Find where the given text appears and provide that cell's center as (x, y) coordinate. 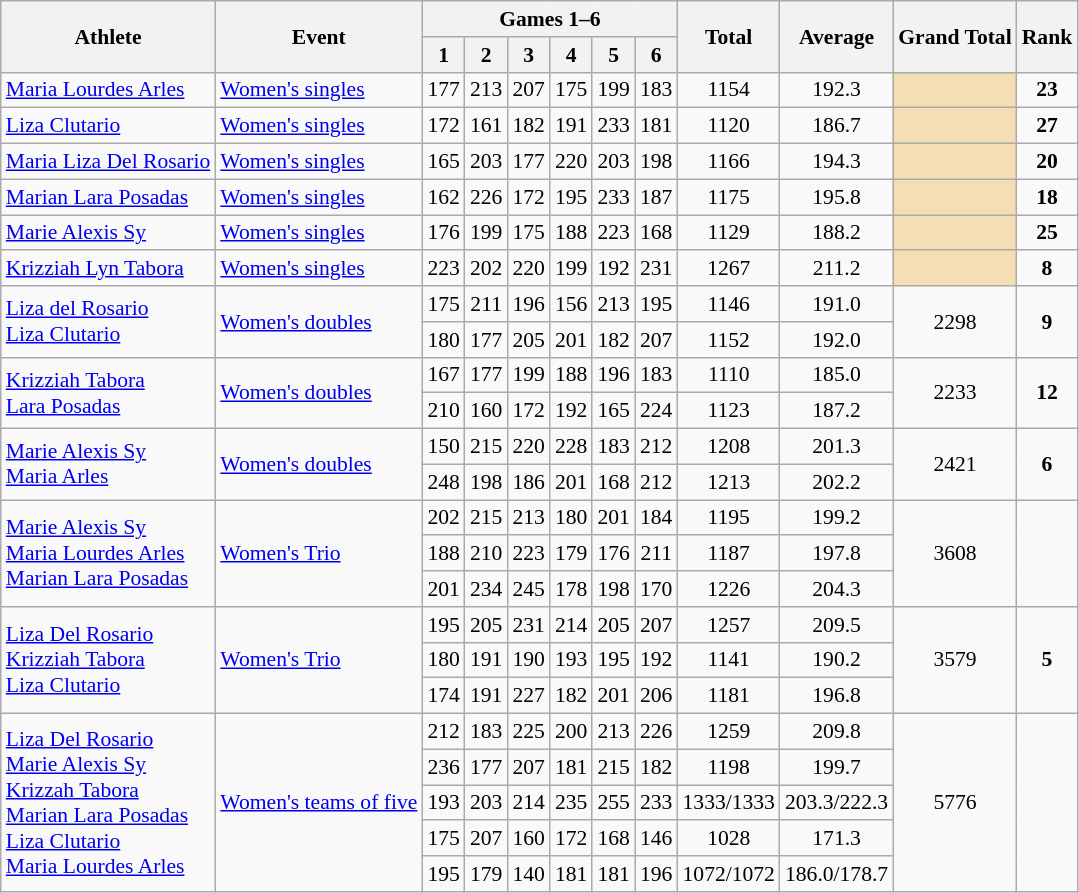
255 (614, 803)
1195 (728, 518)
27 (1048, 126)
1152 (728, 340)
227 (528, 696)
Marie Alexis SyMaria Lourdes ArlesMarian Lara Posadas (108, 554)
3608 (954, 554)
2 (486, 55)
1175 (728, 197)
Liza Del RosarioKrizziah TaboraLiza Clutario (108, 660)
162 (444, 197)
191.0 (836, 304)
161 (486, 126)
1226 (728, 589)
2421 (954, 464)
228 (572, 447)
174 (444, 696)
178 (572, 589)
4 (572, 55)
3 (528, 55)
1110 (728, 375)
234 (486, 589)
171.3 (836, 839)
192.3 (836, 90)
1072/1072 (728, 874)
194.3 (836, 162)
Liza Del RosarioMarie Alexis SyKrizzah TaboraMarian Lara PosadasLiza ClutarioMaria Lourdes Arles (108, 803)
186 (528, 482)
1198 (728, 767)
236 (444, 767)
Liza Clutario (108, 126)
1154 (728, 90)
167 (444, 375)
1141 (728, 660)
Krizziah Lyn Tabora (108, 269)
2233 (954, 392)
2298 (954, 322)
1257 (728, 625)
184 (656, 518)
170 (656, 589)
18 (1048, 197)
1187 (728, 554)
Games 1–6 (550, 19)
8 (1048, 269)
248 (444, 482)
Maria Lourdes Arles (108, 90)
185.0 (836, 375)
1267 (728, 269)
1123 (728, 411)
Athlete (108, 36)
Marie Alexis Sy (108, 233)
235 (572, 803)
140 (528, 874)
Rank (1048, 36)
5776 (954, 803)
201.3 (836, 447)
209.5 (836, 625)
211.2 (836, 269)
12 (1048, 392)
187.2 (836, 411)
23 (1048, 90)
146 (656, 839)
1166 (728, 162)
202.2 (836, 482)
1129 (728, 233)
156 (572, 304)
199.7 (836, 767)
187 (656, 197)
25 (1048, 233)
197.8 (836, 554)
1213 (728, 482)
1146 (728, 304)
203.3/222.3 (836, 803)
Total (728, 36)
Liza del RosarioLiza Clutario (108, 322)
Event (318, 36)
1120 (728, 126)
Krizziah TaboraLara Posadas (108, 392)
245 (528, 589)
Average (836, 36)
190 (528, 660)
204.3 (836, 589)
1259 (728, 732)
186.0/178.7 (836, 874)
188.2 (836, 233)
186.7 (836, 126)
209.8 (836, 732)
Maria Liza Del Rosario (108, 162)
1 (444, 55)
190.2 (836, 660)
200 (572, 732)
Grand Total (954, 36)
Marie Alexis SyMaria Arles (108, 464)
Marian Lara Posadas (108, 197)
1181 (728, 696)
1333/1333 (728, 803)
192.0 (836, 340)
225 (528, 732)
150 (444, 447)
199.2 (836, 518)
195.8 (836, 197)
20 (1048, 162)
1028 (728, 839)
3579 (954, 660)
Women's teams of five (318, 803)
9 (1048, 322)
196.8 (836, 696)
1208 (728, 447)
224 (656, 411)
206 (656, 696)
